Locate the cell with the specified text and output its (x, y) center coordinate. 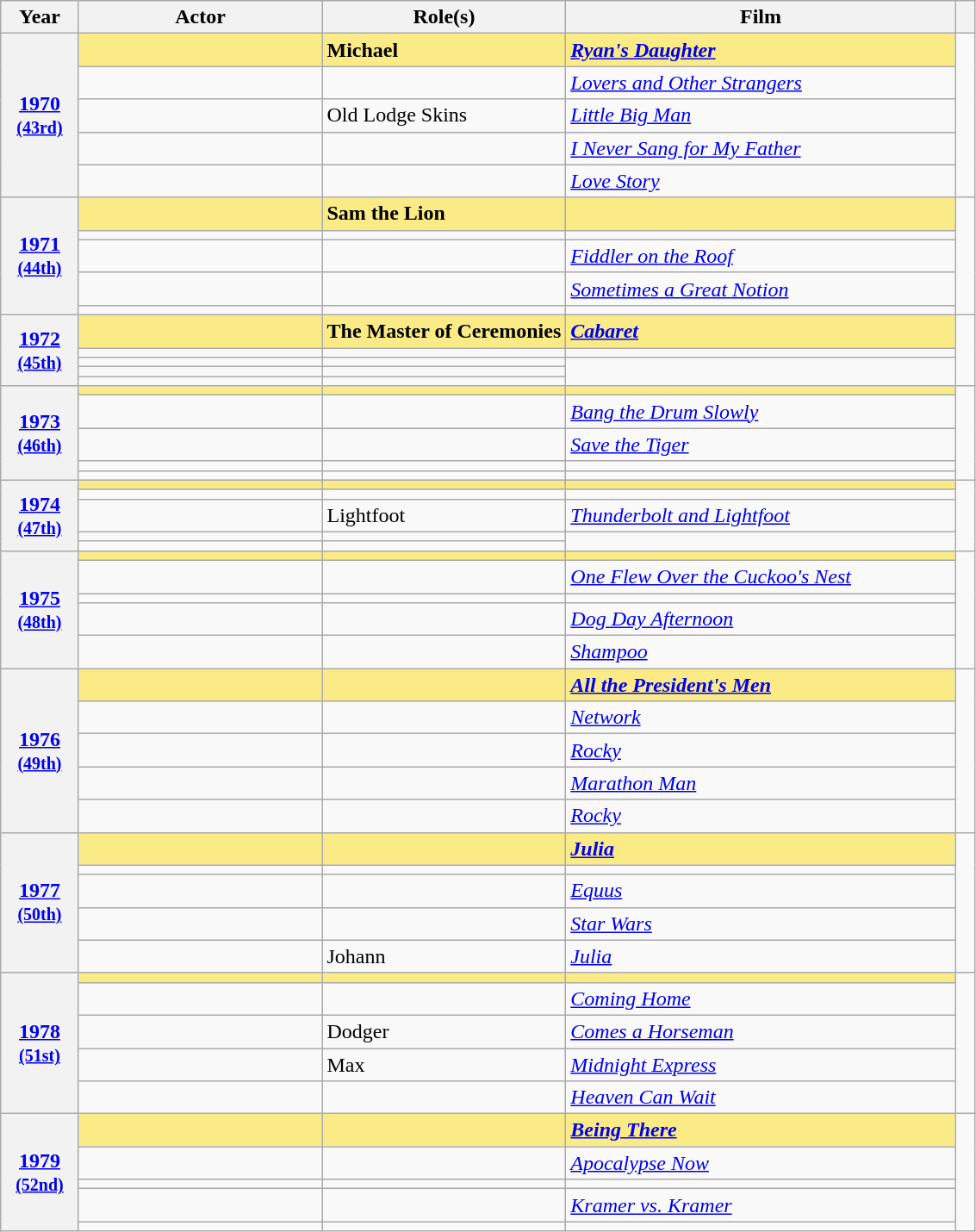
1975 (48th) (40, 609)
1970 (43rd) (40, 115)
Midnight Express (761, 1064)
Kramer vs. Kramer (761, 1205)
1978 (51st) (40, 1042)
Save the Tiger (761, 445)
Dog Day Afternoon (761, 619)
Being There (761, 1130)
Role(s) (444, 17)
Coming Home (761, 999)
1976 (49th) (40, 750)
Film (761, 17)
Old Lodge Skins (444, 115)
Network (761, 718)
1973 (46th) (40, 432)
Shampoo (761, 652)
Johann (444, 956)
Comes a Horseman (761, 1031)
Lovers and Other Strangers (761, 83)
Actor (200, 17)
Fiddler on the Roof (761, 256)
Ryan's Daughter (761, 50)
Cabaret (761, 331)
1977 (50th) (40, 903)
Star Wars (761, 924)
Heaven Can Wait (761, 1098)
Apocalypse Now (761, 1163)
Thunderbolt and Lightfoot (761, 515)
Bang the Drum Slowly (761, 412)
Marathon Man (761, 783)
1979 (52nd) (40, 1173)
Love Story (761, 181)
Little Big Man (761, 115)
One Flew Over the Cuckoo's Nest (761, 576)
I Never Sang for My Father (761, 148)
Year (40, 17)
Michael (444, 50)
Equus (761, 891)
Max (444, 1064)
Dodger (444, 1031)
1972 (45th) (40, 350)
The Master of Ceremonies (444, 331)
1974 (47th) (40, 515)
Lightfoot (444, 515)
Sam the Lion (444, 214)
All the President's Men (761, 685)
Sometimes a Great Notion (761, 289)
1971 (44th) (40, 256)
